Return the (X, Y) coordinate for the center point of the cell that contains the specified text.  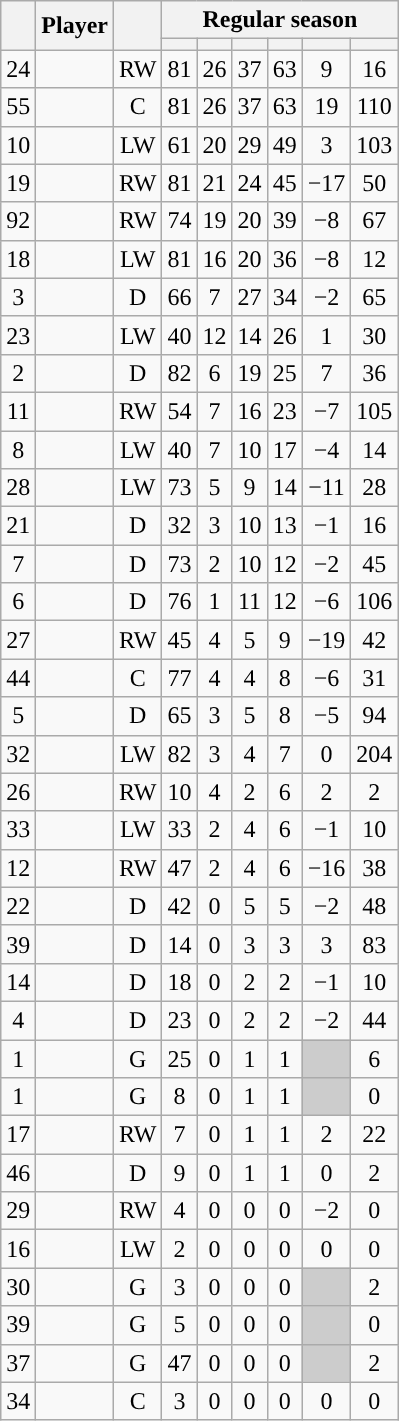
77 (180, 678)
66 (180, 297)
110 (374, 107)
−17 (326, 183)
−5 (326, 716)
74 (180, 221)
54 (180, 411)
−7 (326, 411)
−4 (326, 449)
103 (374, 145)
48 (374, 906)
61 (180, 145)
−16 (326, 868)
13 (284, 526)
50 (374, 183)
−19 (326, 640)
46 (18, 1173)
31 (374, 678)
49 (284, 145)
92 (18, 221)
−11 (326, 488)
67 (374, 221)
83 (374, 944)
106 (374, 602)
94 (374, 716)
38 (374, 868)
Player (75, 26)
105 (374, 411)
204 (374, 754)
76 (180, 602)
55 (18, 107)
Regular season (280, 20)
